Extract the (x, y) coordinate from the center of the cell holding the provided text.  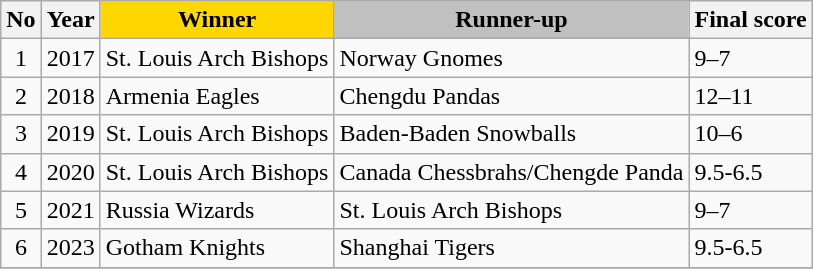
2020 (70, 172)
2017 (70, 58)
Year (70, 20)
Chengdu Pandas (512, 96)
Runner-up (512, 20)
1 (21, 58)
2018 (70, 96)
Norway Gnomes (512, 58)
No (21, 20)
Shanghai Tigers (512, 248)
Winner (217, 20)
Russia Wizards (217, 210)
5 (21, 210)
Final score (750, 20)
Canada Chessbrahs/Chengde Panda (512, 172)
Gotham Knights (217, 248)
4 (21, 172)
3 (21, 134)
2 (21, 96)
2023 (70, 248)
2019 (70, 134)
Armenia Eagles (217, 96)
2021 (70, 210)
12–11 (750, 96)
Baden-Baden Snowballs (512, 134)
6 (21, 248)
10–6 (750, 134)
